Find where the given text appears and provide that cell's center as (X, Y) coordinate. 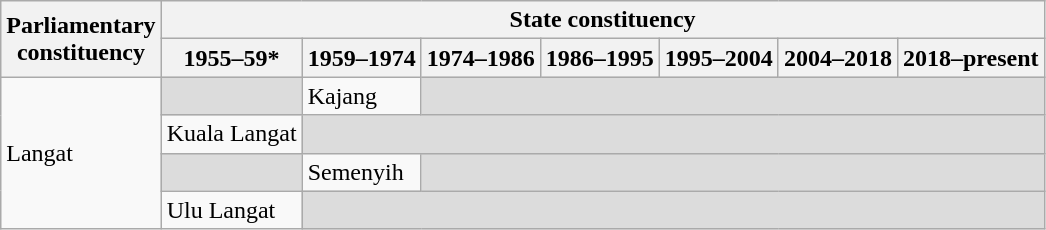
2004–2018 (838, 58)
Langat (81, 153)
1974–1986 (480, 58)
1986–1995 (600, 58)
Ulu Langat (232, 210)
State constituency (602, 20)
2018–present (970, 58)
Kuala Langat (232, 134)
Kajang (362, 96)
1955–59* (232, 58)
1995–2004 (718, 58)
1959–1974 (362, 58)
Parliamentaryconstituency (81, 39)
Semenyih (362, 172)
